Find where the given text appears and provide that cell's center as (X, Y) coordinate. 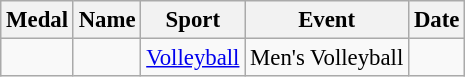
Event (327, 20)
Date (437, 20)
Medal (38, 20)
Volleyball (193, 58)
Sport (193, 20)
Men's Volleyball (327, 58)
Name (107, 20)
